For the text-containing cell, return its midpoint in [x, y] coordinate format. 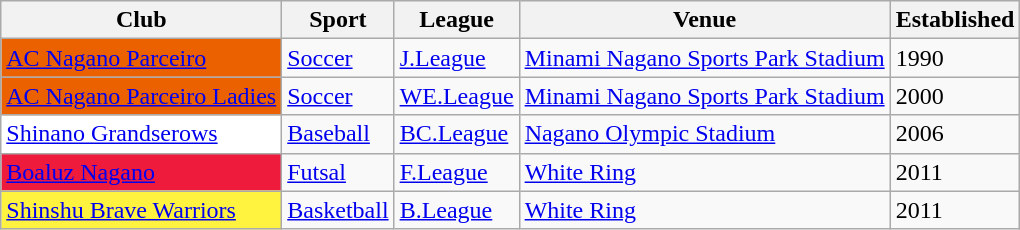
1990 [955, 58]
Shinano Grandserows [142, 134]
F.League [456, 172]
J.League [456, 58]
Boaluz Nagano [142, 172]
Nagano Olympic Stadium [704, 134]
AC Nagano Parceiro Ladies [142, 96]
Basketball [338, 210]
Baseball [338, 134]
Sport [338, 20]
AC Nagano Parceiro [142, 58]
BC.League [456, 134]
2000 [955, 96]
Established [955, 20]
Futsal [338, 172]
2006 [955, 134]
B.League [456, 210]
Shinshu Brave Warriors [142, 210]
Venue [704, 20]
WE.League [456, 96]
Club [142, 20]
League [456, 20]
